Return the (x, y) coordinate for the center point of the cell that contains the specified text.  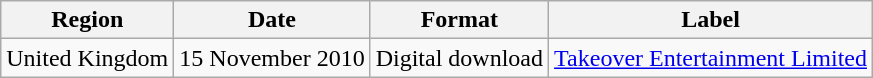
Region (88, 20)
Takeover Entertainment Limited (711, 58)
Format (459, 20)
Digital download (459, 58)
15 November 2010 (272, 58)
Date (272, 20)
United Kingdom (88, 58)
Label (711, 20)
